Capture the cell that displays the provided text and extract its [X, Y] central coordinate. 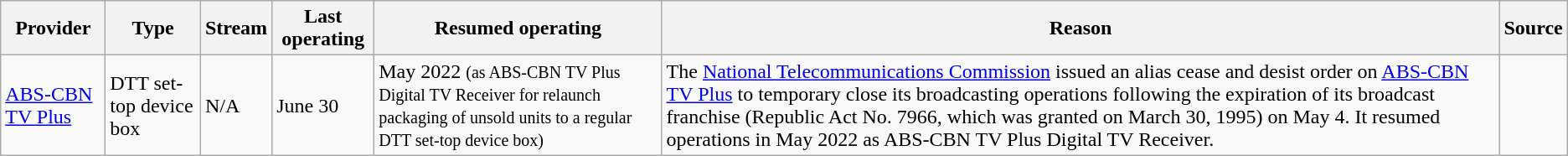
N/A [236, 106]
Reason [1081, 29]
Source [1533, 29]
ABS-CBN TV Plus [54, 106]
Provider [54, 29]
Stream [236, 29]
May 2022 (as ABS-CBN TV Plus Digital TV Receiver for relaunch packaging of unsold units to a regular DTT set-top device box) [518, 106]
Type [153, 29]
DTT set-top device box [153, 106]
Resumed operating [518, 29]
Last operating [323, 29]
June 30 [323, 106]
